Locate the cell with the specified text and output its (x, y) center coordinate. 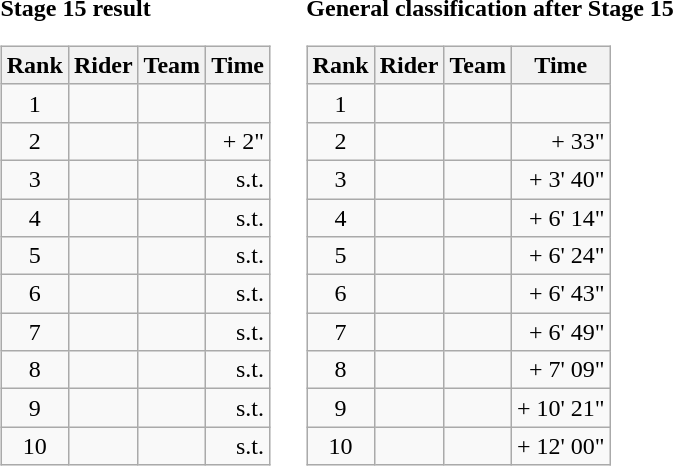
+ 6' 43" (560, 294)
+ 12' 00" (560, 446)
+ 2" (238, 141)
+ 6' 24" (560, 256)
+ 7' 09" (560, 370)
+ 6' 14" (560, 217)
+ 6' 49" (560, 332)
+ 33" (560, 141)
+ 10' 21" (560, 408)
+ 3' 40" (560, 179)
